Detect which cell encompasses the target text, then output its [X, Y] center coordinate. 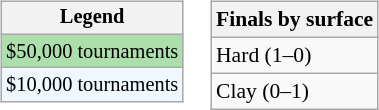
Hard (1–0) [294, 55]
$10,000 tournaments [92, 85]
Clay (0–1) [294, 91]
$50,000 tournaments [92, 51]
Legend [92, 18]
Finals by surface [294, 20]
